Scan for the cell matching the given text and deliver its [x, y] coordinate at center. 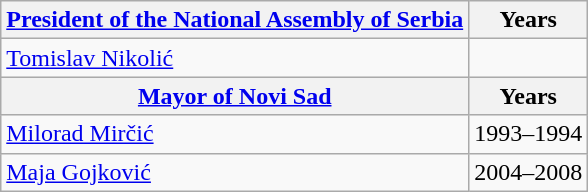
Milorad Mirčić [235, 134]
Mayor of Novi Sad [235, 96]
1993–1994 [528, 134]
2004–2008 [528, 172]
Maja Gojković [235, 172]
President of the National Assembly of Serbia [235, 20]
Tomislav Nikolić [235, 58]
